Identify which cell holds the provided text, then report its [x, y] central coordinate. 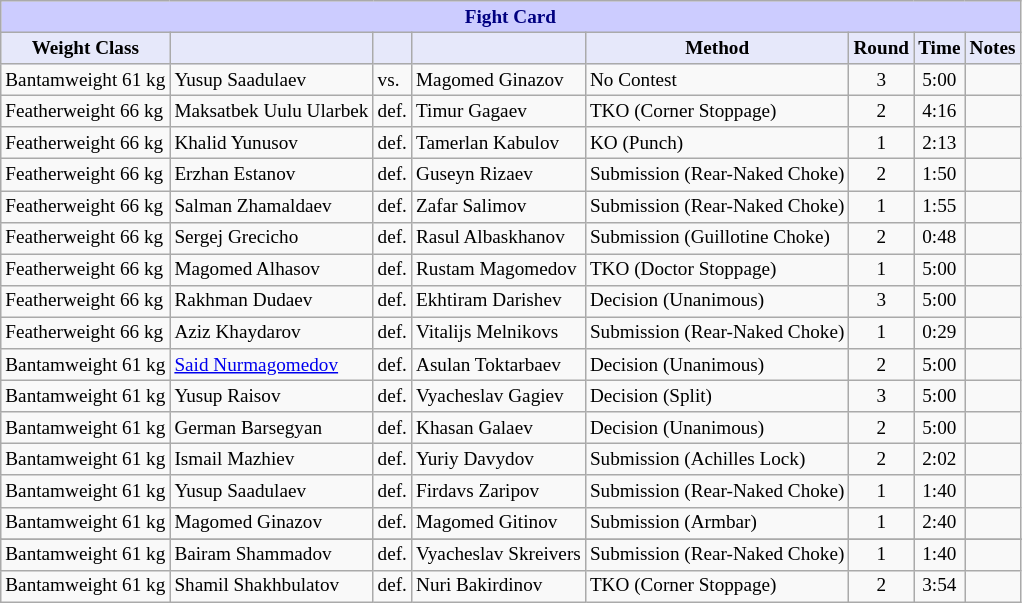
Erzhan Estanov [272, 175]
Round [882, 48]
3:54 [940, 586]
Guseyn Rizaev [498, 175]
Magomed Alhasov [272, 270]
Time [940, 48]
No Contest [717, 80]
Decision (Split) [717, 396]
Maksatbek Uulu Ularbek [272, 111]
Rustam Magomedov [498, 270]
Yuriy Davydov [498, 460]
Submission (Achilles Lock) [717, 460]
Ekhtiram Darishev [498, 301]
Method [717, 48]
Salman Zhamaldaev [272, 206]
Khasan Galaev [498, 428]
Weight Class [86, 48]
Rasul Albaskhanov [498, 238]
Vyacheslav Gagiev [498, 396]
Nuri Bakirdinov [498, 586]
Fight Card [510, 17]
Vitalijs Melnikovs [498, 333]
Timur Gagaev [498, 111]
1:55 [940, 206]
Notes [992, 48]
Bairam Shammadov [272, 554]
Sergej Grecicho [272, 238]
vs. [392, 80]
4:16 [940, 111]
German Barsegyan [272, 428]
Firdavs Zaripov [498, 491]
Submission (Guillotine Choke) [717, 238]
KO (Punch) [717, 143]
0:48 [940, 238]
Vyacheslav Skreivers [498, 554]
Said Nurmagomedov [272, 365]
2:40 [940, 523]
TKO (Doctor Stoppage) [717, 270]
Magomed Gitinov [498, 523]
Shamil Shakhbulatov [272, 586]
Asulan Toktarbaev [498, 365]
Tamerlan Kabulov [498, 143]
Submission (Armbar) [717, 523]
0:29 [940, 333]
Ismail Mazhiev [272, 460]
1:50 [940, 175]
Aziz Khaydarov [272, 333]
Khalid Yunusov [272, 143]
Yusup Raisov [272, 396]
Zafar Salimov [498, 206]
2:02 [940, 460]
Rakhman Dudaev [272, 301]
2:13 [940, 143]
